Locate the cell with the specified text and output its [X, Y] center coordinate. 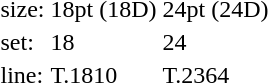
18 [104, 42]
